Capture the cell that displays the provided text and extract its [x, y] central coordinate. 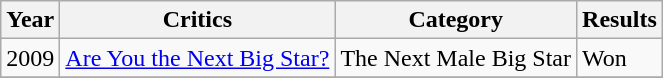
Results [620, 20]
Are You the Next Big Star? [198, 58]
Critics [198, 20]
2009 [30, 58]
Year [30, 20]
The Next Male Big Star [456, 58]
Category [456, 20]
Won [620, 58]
